Pinpoint the cell where the given text exists, returning its (X, Y) midpoint coordinate. 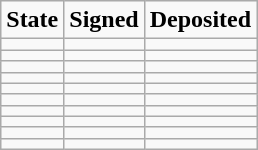
Signed (104, 20)
State (32, 20)
Deposited (200, 20)
